Identify which cell holds the provided text, then report its (x, y) central coordinate. 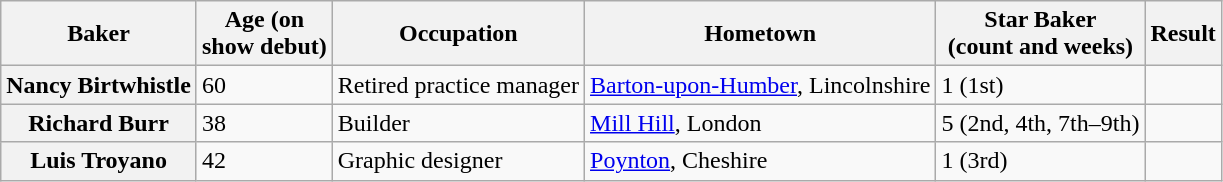
Hometown (760, 34)
38 (264, 123)
5 (2nd, 4th, 7th–9th) (1040, 123)
Result (1183, 34)
Occupation (458, 34)
Poynton, Cheshire (760, 161)
Nancy Birtwhistle (99, 85)
42 (264, 161)
1 (3rd) (1040, 161)
Richard Burr (99, 123)
Retired practice manager (458, 85)
Baker (99, 34)
Star Baker(count and weeks) (1040, 34)
1 (1st) (1040, 85)
Mill Hill, London (760, 123)
Builder (458, 123)
Luis Troyano (99, 161)
Barton-upon-Humber, Lincolnshire (760, 85)
Age (onshow debut) (264, 34)
60 (264, 85)
Graphic designer (458, 161)
